Detect which cell encompasses the target text, then output its [X, Y] center coordinate. 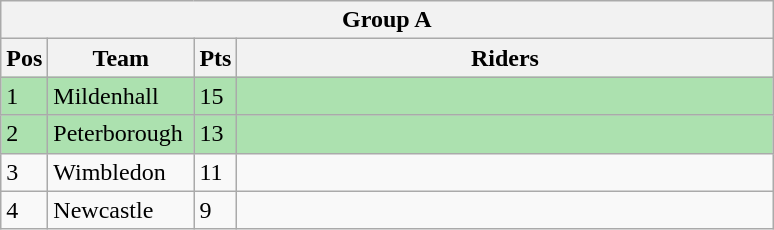
Peterborough [121, 134]
Wimbledon [121, 172]
13 [216, 134]
Mildenhall [121, 96]
4 [24, 210]
Group A [387, 20]
2 [24, 134]
9 [216, 210]
Pos [24, 58]
11 [216, 172]
Riders [505, 58]
Team [121, 58]
3 [24, 172]
1 [24, 96]
15 [216, 96]
Newcastle [121, 210]
Pts [216, 58]
